From the cell containing the given text, extract its center point as (X, Y) coordinate. 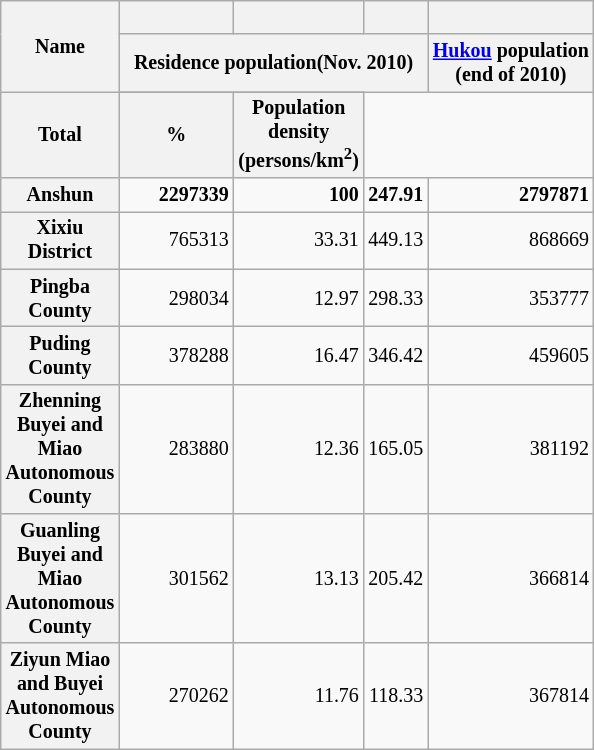
% (176, 136)
13.13 (299, 578)
459605 (511, 356)
Population density (persons/km2) (299, 136)
16.47 (299, 356)
Ziyun Miao and Buyei Autonomous County (60, 696)
Zhenning Buyei and Miao Autonomous County (60, 450)
Xixiu District (60, 240)
Guanling Buyei and Miao Autonomous County (60, 578)
Pingba County (60, 298)
868669 (511, 240)
449.13 (396, 240)
12.36 (299, 450)
378288 (176, 356)
118.33 (396, 696)
298034 (176, 298)
2297339 (176, 196)
165.05 (396, 450)
Puding County (60, 356)
381192 (511, 450)
Residence population(Nov. 2010) (274, 64)
367814 (511, 696)
283880 (176, 450)
11.76 (299, 696)
Total (60, 136)
33.31 (299, 240)
270262 (176, 696)
2797871 (511, 196)
346.42 (396, 356)
301562 (176, 578)
366814 (511, 578)
247.91 (396, 196)
100 (299, 196)
12.97 (299, 298)
353777 (511, 298)
Anshun (60, 196)
298.33 (396, 298)
205.42 (396, 578)
Name (60, 46)
Hukou population (end of 2010) (511, 64)
765313 (176, 240)
